Return (x, y) of the center of cell containing provided text 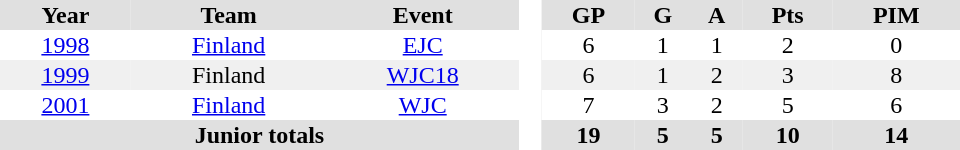
14 (896, 135)
WJC (423, 105)
G (663, 15)
Junior totals (260, 135)
Year (66, 15)
Team (229, 15)
GP (588, 15)
Event (423, 15)
7 (588, 105)
0 (896, 45)
PIM (896, 15)
19 (588, 135)
1998 (66, 45)
A (717, 15)
WJC18 (423, 75)
8 (896, 75)
10 (788, 135)
1999 (66, 75)
Pts (788, 15)
EJC (423, 45)
2001 (66, 105)
